Capture the cell that displays the provided text and extract its (X, Y) central coordinate. 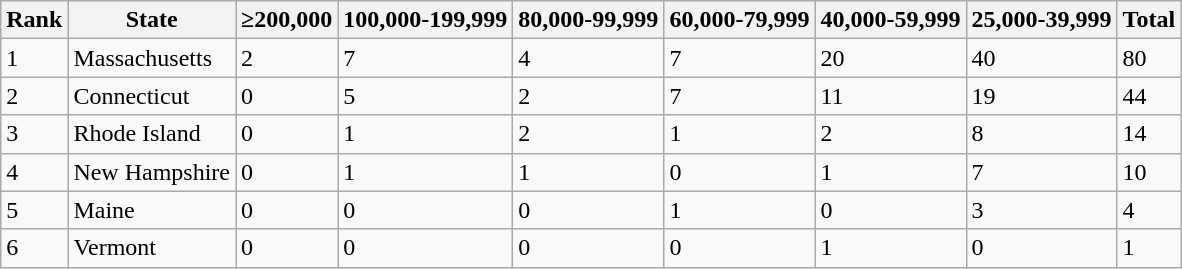
Connecticut (152, 96)
19 (1042, 96)
11 (890, 96)
Vermont (152, 248)
60,000-79,999 (740, 20)
40 (1042, 58)
80,000-99,999 (588, 20)
44 (1149, 96)
New Hampshire (152, 172)
Rhode Island (152, 134)
10 (1149, 172)
40,000-59,999 (890, 20)
80 (1149, 58)
20 (890, 58)
Maine (152, 210)
Rank (34, 20)
8 (1042, 134)
Massachusetts (152, 58)
25,000-39,999 (1042, 20)
100,000-199,999 (426, 20)
State (152, 20)
Total (1149, 20)
≥200,000 (287, 20)
14 (1149, 134)
6 (34, 248)
